Return the (x, y) coordinate for the center point of the cell that contains the specified text.  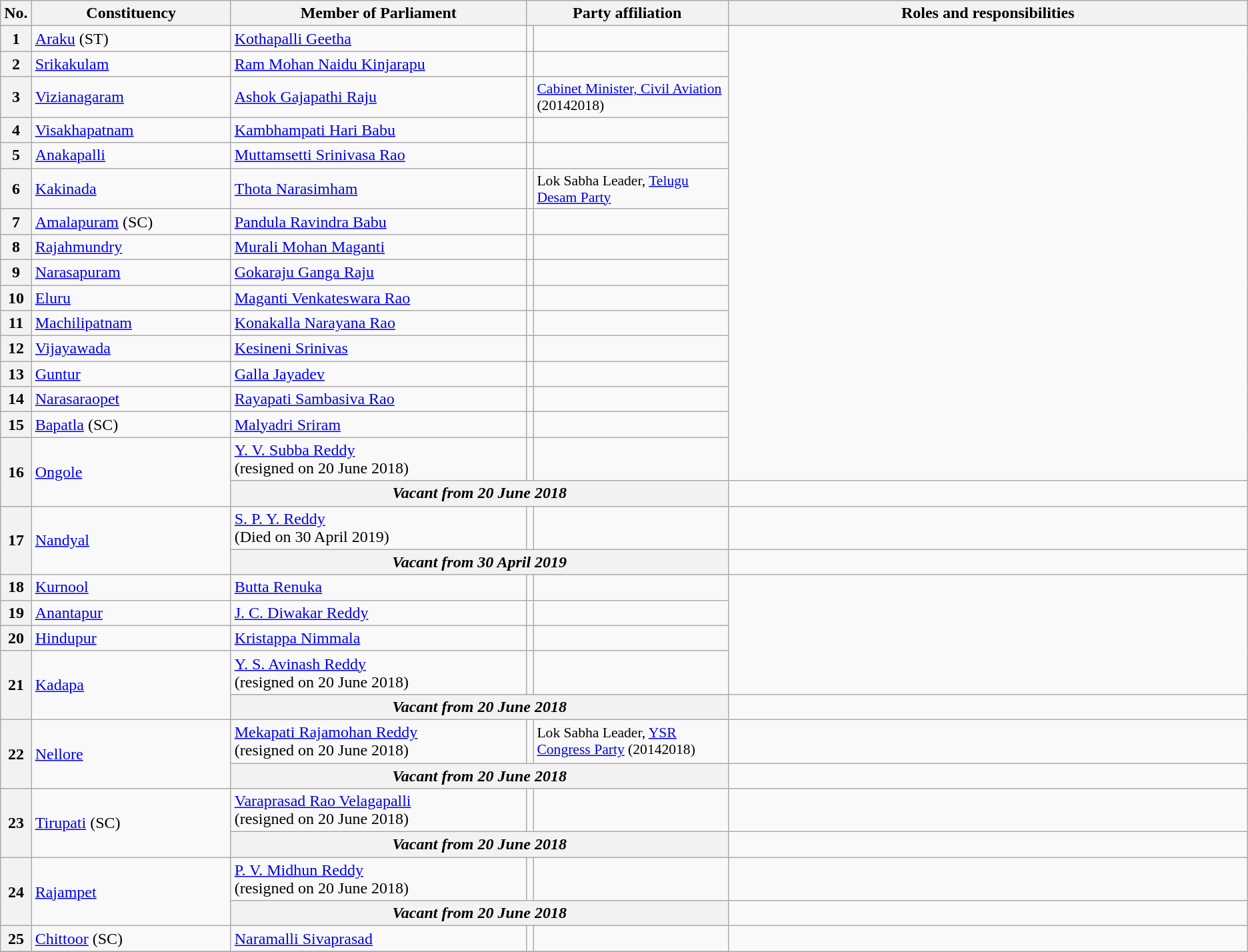
Maganti Venkateswara Rao (379, 298)
20 (16, 638)
Pandula Ravindra Babu (379, 221)
No. (16, 13)
Tirupati (SC) (131, 823)
Member of Parliament (379, 13)
6 (16, 188)
Kothapalli Geetha (379, 39)
Rayapati Sambasiva Rao (379, 399)
Kurnool (131, 587)
5 (16, 155)
Rajampet (131, 892)
9 (16, 272)
Anakapalli (131, 155)
Murali Mohan Maganti (379, 247)
Konakalla Narayana Rao (379, 323)
Malyadri Sriram (379, 425)
Amalapuram (SC) (131, 221)
17 (16, 540)
Gokaraju Ganga Raju (379, 272)
2 (16, 64)
Vizianagaram (131, 97)
Party affiliation (627, 13)
Kadapa (131, 685)
Naramalli Sivaprasad (379, 939)
23 (16, 823)
Cabinet Minister, Civil Aviation (20142018) (631, 97)
Hindupur (131, 638)
18 (16, 587)
Roles and responsibilities (988, 13)
16 (16, 472)
12 (16, 349)
Nellore (131, 753)
Vacant from 30 April 2019 (479, 562)
Thota Narasimham (379, 188)
Anantapur (131, 613)
Lok Sabha Leader, YSR Congress Party (20142018) (631, 741)
8 (16, 247)
19 (16, 613)
4 (16, 130)
7 (16, 221)
Galla Jayadev (379, 374)
Butta Renuka (379, 587)
Y. S. Avinash Reddy(resigned on 20 June 2018) (379, 672)
Kristappa Nimmala (379, 638)
J. C. Diwakar Reddy (379, 613)
1 (16, 39)
Y. V. Subba Reddy(resigned on 20 June 2018) (379, 459)
Machilipatnam (131, 323)
Srikakulam (131, 64)
Ram Mohan Naidu Kinjarapu (379, 64)
22 (16, 753)
21 (16, 685)
Narasaraopet (131, 399)
Guntur (131, 374)
Eluru (131, 298)
Bapatla (SC) (131, 425)
Muttamsetti Srinivasa Rao (379, 155)
Ashok Gajapathi Raju (379, 97)
Constituency (131, 13)
13 (16, 374)
15 (16, 425)
Kesineni Srinivas (379, 349)
Narasapuram (131, 272)
P. V. Midhun Reddy(resigned on 20 June 2018) (379, 879)
3 (16, 97)
Visakhapatnam (131, 130)
24 (16, 892)
25 (16, 939)
Rajahmundry (131, 247)
10 (16, 298)
11 (16, 323)
Araku (ST) (131, 39)
Nandyal (131, 540)
Lok Sabha Leader, Telugu Desam Party (631, 188)
Kambhampati Hari Babu (379, 130)
Chittoor (SC) (131, 939)
Kakinada (131, 188)
S. P. Y. Reddy(Died on 30 April 2019) (379, 528)
Ongole (131, 472)
14 (16, 399)
Varaprasad Rao Velagapalli(resigned on 20 June 2018) (379, 811)
Mekapati Rajamohan Reddy(resigned on 20 June 2018) (379, 741)
Vijayawada (131, 349)
